Determine the (x, y) coordinate at the center of the cell enclosing the given text.  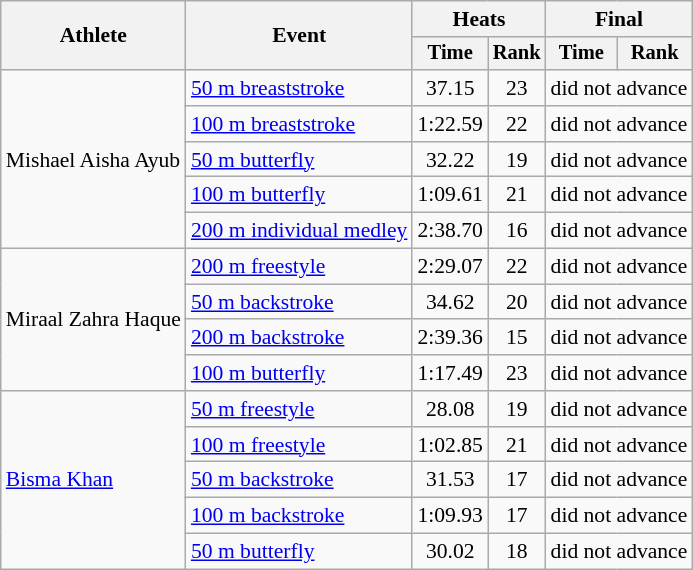
Mishael Aisha Ayub (94, 159)
32.22 (450, 160)
1:22.59 (450, 124)
1:17.49 (450, 373)
1:02.85 (450, 445)
34.62 (450, 302)
1:09.61 (450, 195)
18 (517, 552)
100 m breaststroke (300, 124)
15 (517, 338)
Final (620, 19)
2:39.36 (450, 338)
2:38.70 (450, 231)
30.02 (450, 552)
16 (517, 231)
1:09.93 (450, 516)
28.08 (450, 409)
20 (517, 302)
Heats (478, 19)
Event (300, 36)
Athlete (94, 36)
50 m freestyle (300, 409)
2:29.07 (450, 267)
200 m freestyle (300, 267)
100 m backstroke (300, 516)
37.15 (450, 88)
50 m breaststroke (300, 88)
Miraal Zahra Haque (94, 320)
200 m backstroke (300, 338)
200 m individual medley (300, 231)
31.53 (450, 480)
100 m freestyle (300, 445)
Bisma Khan (94, 480)
